Return (x, y) of the center of cell containing provided text 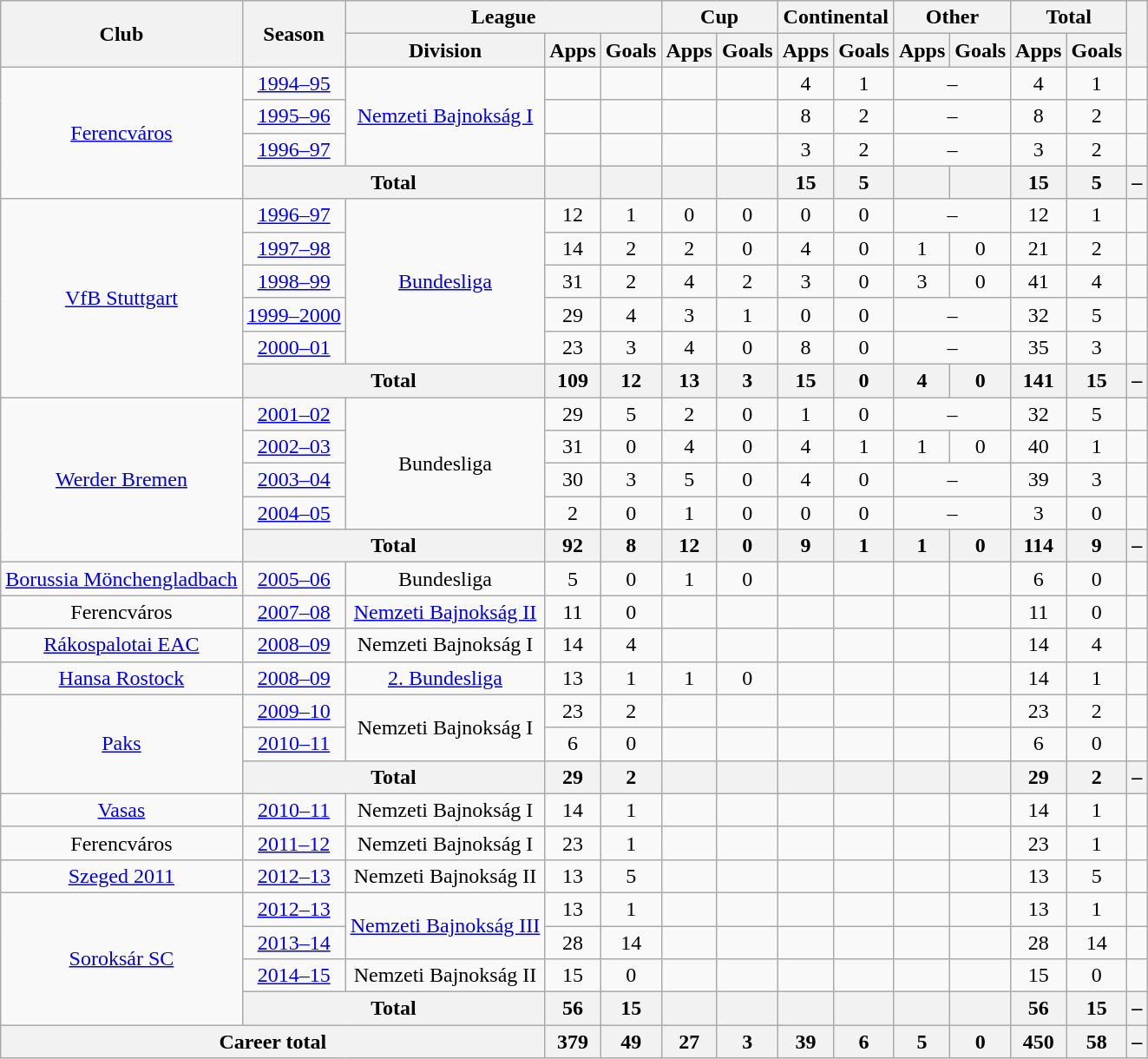
Nemzeti Bajnokság III (445, 925)
450 (1039, 1042)
1994–95 (293, 83)
Borussia Mönchengladbach (121, 579)
Club (121, 34)
League (503, 17)
30 (573, 480)
Hansa Rostock (121, 678)
2005–06 (293, 579)
Szeged 2011 (121, 876)
35 (1039, 347)
2. Bundesliga (445, 678)
40 (1039, 447)
Cup (719, 17)
Soroksár SC (121, 958)
Career total (272, 1042)
2011–12 (293, 843)
Rákospalotai EAC (121, 645)
VfB Stuttgart (121, 298)
114 (1039, 546)
2002–03 (293, 447)
141 (1039, 380)
Werder Bremen (121, 480)
27 (689, 1042)
1998–99 (293, 281)
Continental (836, 17)
2014–15 (293, 976)
Season (293, 34)
Division (445, 50)
2007–08 (293, 612)
41 (1039, 281)
109 (573, 380)
1995–96 (293, 116)
2013–14 (293, 942)
2001–02 (293, 414)
1999–2000 (293, 314)
1997–98 (293, 248)
92 (573, 546)
2009–10 (293, 711)
21 (1039, 248)
2003–04 (293, 480)
379 (573, 1042)
49 (631, 1042)
Paks (121, 744)
58 (1097, 1042)
2004–05 (293, 513)
2000–01 (293, 347)
Other (952, 17)
Vasas (121, 810)
